Search for the cell housing the specified text and yield its [X, Y] center coordinate. 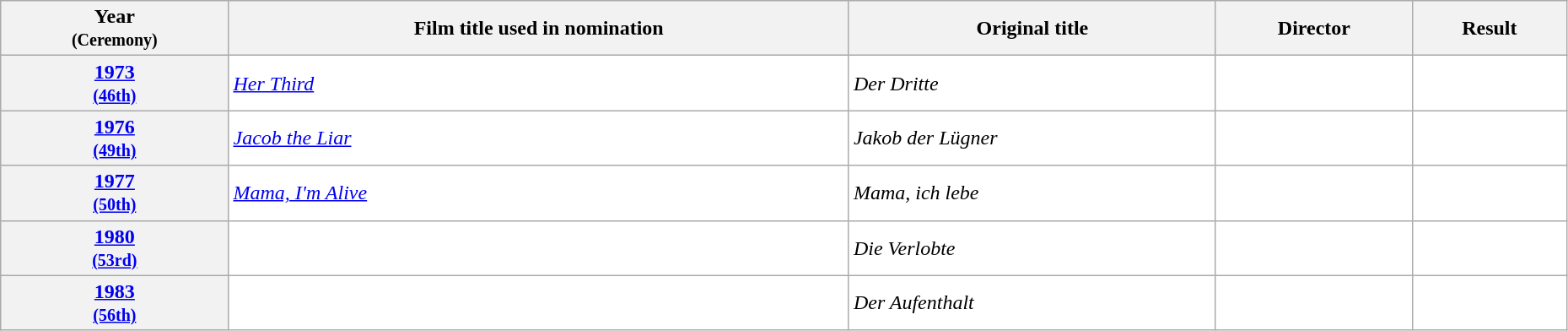
Jacob the Liar [538, 138]
Original title [1032, 29]
Mama, ich lebe [1032, 193]
Her Third [538, 83]
Result [1490, 29]
Mama, I'm Alive [538, 193]
Die Verlobte [1032, 248]
1973(46th) [115, 83]
1977(50th) [115, 193]
Der Dritte [1032, 83]
1980(53rd) [115, 248]
Film title used in nomination [538, 29]
Der Aufenthalt [1032, 302]
1983(56th) [115, 302]
Director [1314, 29]
Year(Ceremony) [115, 29]
1976(49th) [115, 138]
Jakob der Lügner [1032, 138]
